Search for the cell housing the specified text and yield its [X, Y] center coordinate. 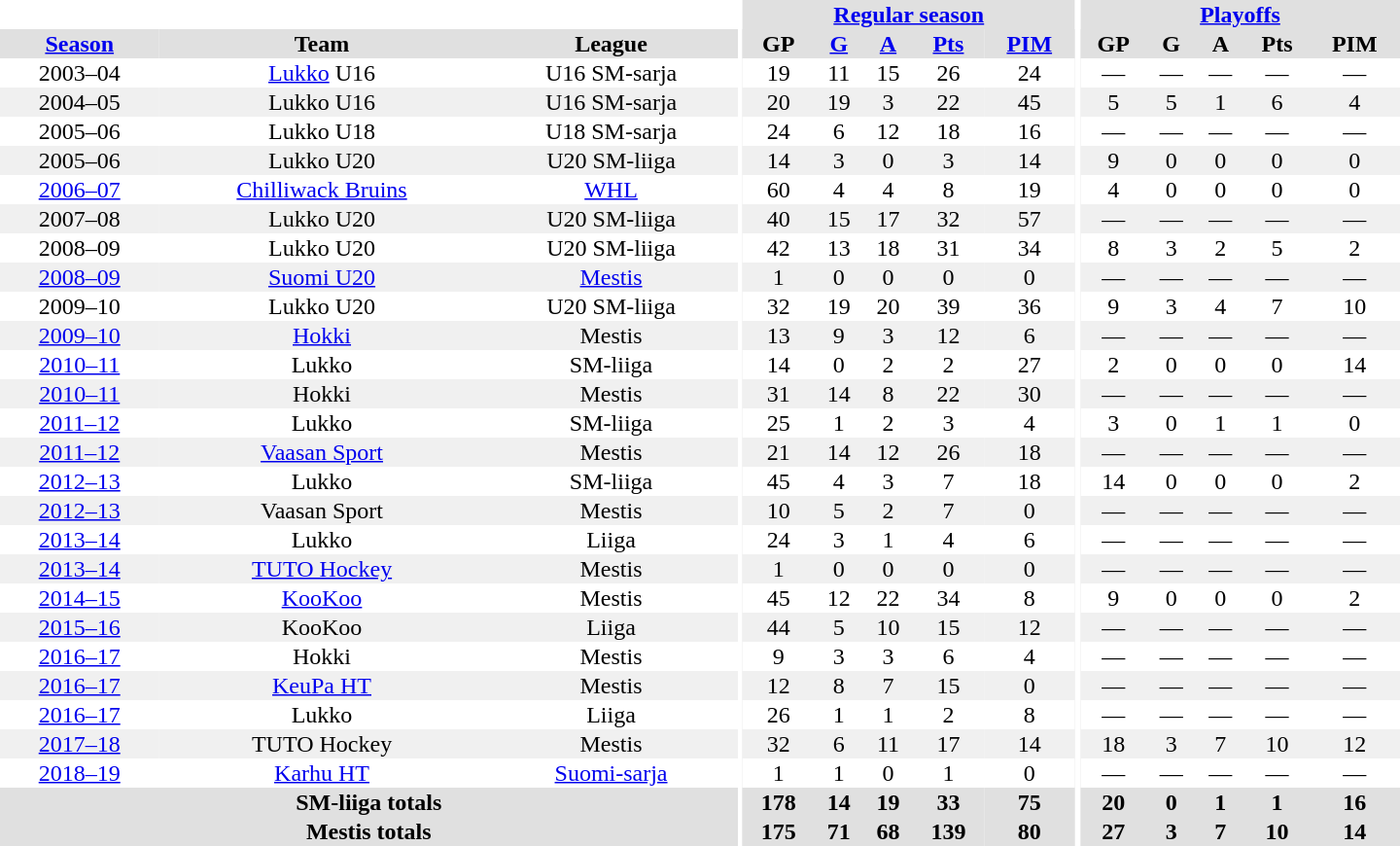
178 [778, 802]
Suomi-sarja [612, 773]
2015–16 [80, 627]
U18 SM-sarja [612, 131]
42 [778, 248]
2003–04 [80, 73]
2007–08 [80, 219]
Suomi U20 [321, 277]
SM-liiga totals [369, 802]
League [612, 44]
2014–15 [80, 598]
Team [321, 44]
75 [1029, 802]
Karhu HT [321, 773]
60 [778, 190]
80 [1029, 831]
2004–05 [80, 102]
33 [949, 802]
30 [1029, 394]
2017–18 [80, 744]
2006–07 [80, 190]
Season [80, 44]
175 [778, 831]
25 [778, 423]
Regular season [908, 15]
Lukko U18 [321, 131]
Chilliwack Bruins [321, 190]
21 [778, 452]
139 [949, 831]
39 [949, 306]
Playoffs [1241, 15]
40 [778, 219]
36 [1029, 306]
57 [1029, 219]
WHL [612, 190]
KeuPa HT [321, 686]
Mestis totals [369, 831]
71 [838, 831]
2018–19 [80, 773]
44 [778, 627]
68 [889, 831]
